Capture the cell that displays the provided text and extract its [x, y] central coordinate. 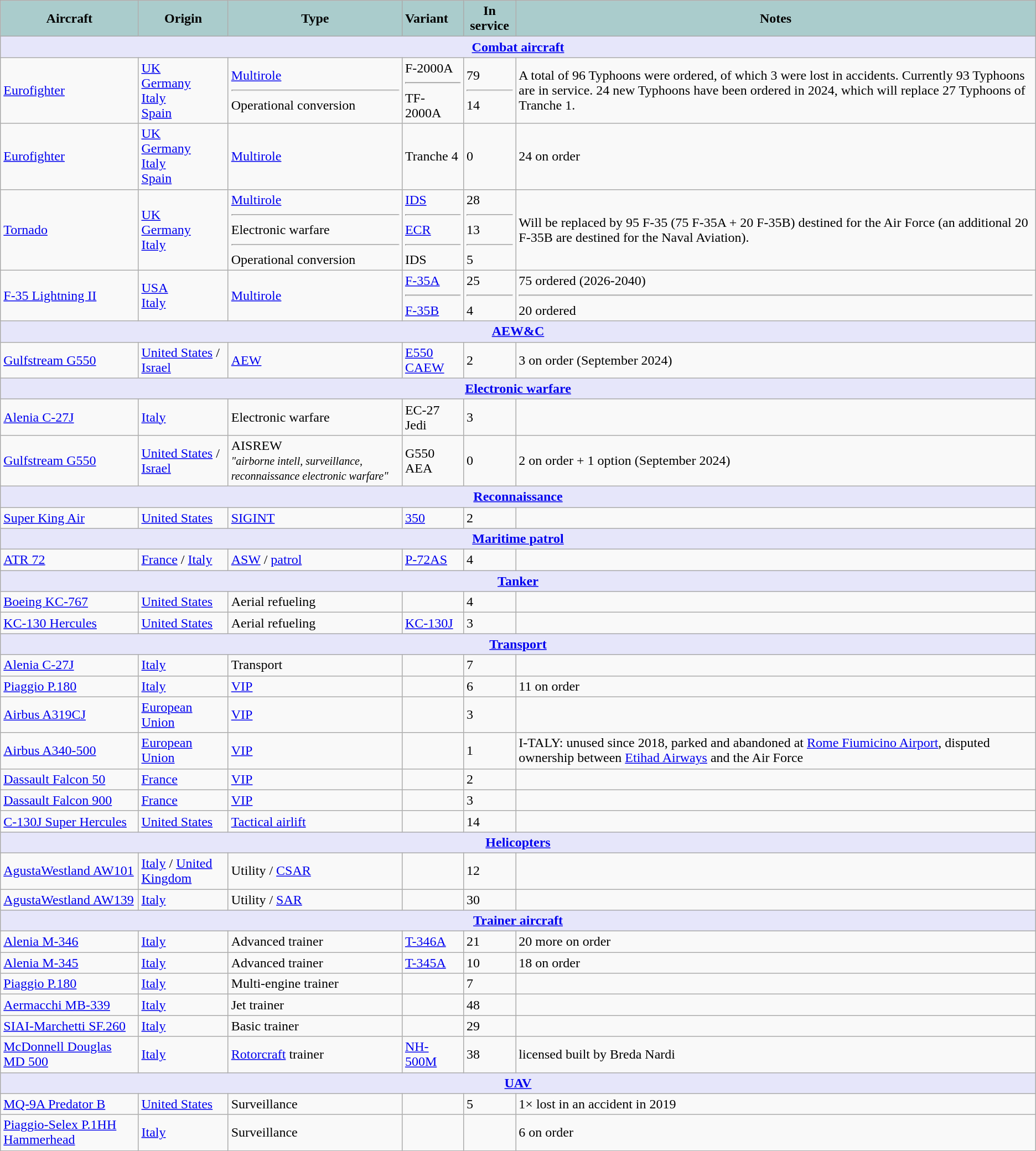
Tranche 4 [433, 156]
Variant [433, 19]
Helicopters [518, 842]
SIGINT [315, 517]
MultiroleElectronic warfareOperational conversion [315, 230]
11 on order [776, 686]
Piaggio-Selex P.1HH Hammerhead [70, 1132]
Airbus A319CJ [70, 715]
6 [489, 686]
KC-130 Hercules [70, 623]
7914 [489, 91]
EC-27 Jedi [433, 417]
Tactical airlift [315, 821]
6 on order [776, 1132]
Dassault Falcon 900 [70, 800]
Jet trainer [315, 1005]
Airbus A340-500 [70, 750]
P-72AS [433, 560]
UKGermanyItaly [183, 230]
In service [489, 19]
AgustaWestland AW139 [70, 899]
ATR 72 [70, 560]
Rotorcraft trainer [315, 1055]
McDonnell Douglas MD 500 [70, 1055]
Multi-engine trainer [315, 984]
Will be replaced by 95 F-35 (75 F-35A + 20 F-35B) destined for the Air Force (an additional 20 F-35B are destined for the Naval Aviation). [776, 230]
12 [489, 871]
Notes [776, 19]
75 ordered (2026-2040)20 ordered [776, 295]
G550 AEA [433, 460]
38 [489, 1055]
T-346A [433, 942]
MQ-9A Predator B [70, 1104]
AISREW"airborne intell, surveillance, reconnaissance electronic warfare" [315, 460]
T-345A [433, 963]
29 [489, 1026]
AgustaWestland AW101 [70, 871]
F-35AF-35B [433, 295]
350 [433, 517]
3 on order (September 2024) [776, 360]
I-TALY: unused since 2018, parked and abandoned at Rome Fiumicino Airport, disputed ownership between Etihad Airways and the Air Force [776, 750]
14 [489, 821]
20 more on order [776, 942]
48 [489, 1005]
ASW / patrol [315, 560]
Alenia M-346 [70, 942]
1× lost in an accident in 2019 [776, 1104]
30 [489, 899]
SIAI-Marchetti SF.260 [70, 1026]
1 [489, 750]
NH-500M [433, 1055]
10 [489, 963]
E550 CAEW [433, 360]
IDSECRIDS [433, 230]
28135 [489, 230]
USAItaly [183, 295]
Alenia M-345 [70, 963]
18 on order [776, 963]
F-2000ATF-2000A [433, 91]
AEW&C [518, 331]
Utility / SAR [315, 899]
Dassault Falcon 50 [70, 779]
Type [315, 19]
C-130J Super Hercules [70, 821]
Maritime patrol [518, 539]
Super King Air [70, 517]
KC-130J [433, 623]
Combat aircraft [518, 47]
5 [489, 1104]
Origin [183, 19]
UAV [518, 1083]
France / Italy [183, 560]
Utility / CSAR [315, 871]
F-35 Lightning II [70, 295]
Italy / United Kingdom [183, 871]
Reconnaissance [518, 496]
Trainer aircraft [518, 921]
licensed built by Breda Nardi [776, 1055]
Tornado [70, 230]
2 on order + 1 option (September 2024) [776, 460]
MultiroleOperational conversion [315, 91]
AEW [315, 360]
Basic trainer [315, 1026]
Tanker [518, 581]
21 [489, 942]
24 on order [776, 156]
Boeing KC-767 [70, 602]
Aircraft [70, 19]
254 [489, 295]
Aermacchi MB-339 [70, 1005]
